Locate the cell with the specified text and output its (X, Y) center coordinate. 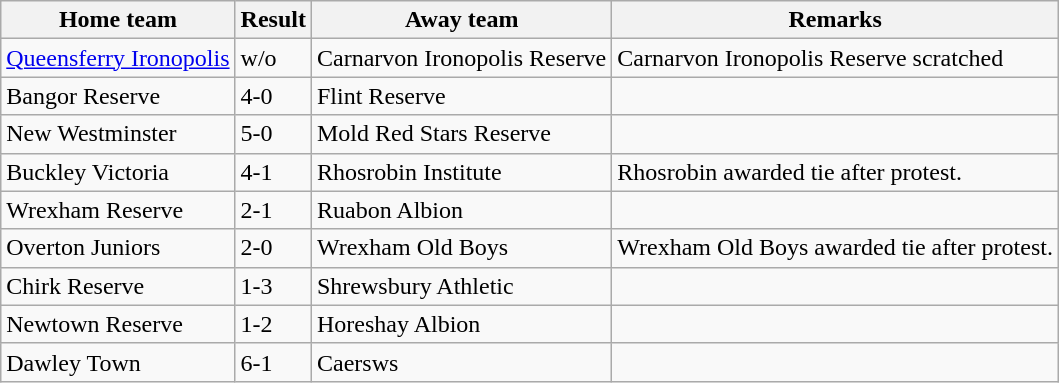
Queensferry Ironopolis (118, 58)
Newtown Reserve (118, 324)
4-0 (273, 96)
6-1 (273, 362)
Away team (461, 20)
Mold Red Stars Reserve (461, 134)
Wrexham Reserve (118, 210)
Wrexham Old Boys awarded tie after protest. (836, 248)
Remarks (836, 20)
4-1 (273, 172)
Dawley Town (118, 362)
1-2 (273, 324)
Carnarvon Ironopolis Reserve scratched (836, 58)
Overton Juniors (118, 248)
Result (273, 20)
Home team (118, 20)
1-3 (273, 286)
Rhosrobin awarded tie after protest. (836, 172)
Flint Reserve (461, 96)
New Westminster (118, 134)
2-0 (273, 248)
Carnarvon Ironopolis Reserve (461, 58)
2-1 (273, 210)
w/o (273, 58)
Bangor Reserve (118, 96)
Chirk Reserve (118, 286)
Horeshay Albion (461, 324)
5-0 (273, 134)
Shrewsbury Athletic (461, 286)
Ruabon Albion (461, 210)
Buckley Victoria (118, 172)
Caersws (461, 362)
Wrexham Old Boys (461, 248)
Rhosrobin Institute (461, 172)
